Capture the cell that displays the provided text and extract its (x, y) central coordinate. 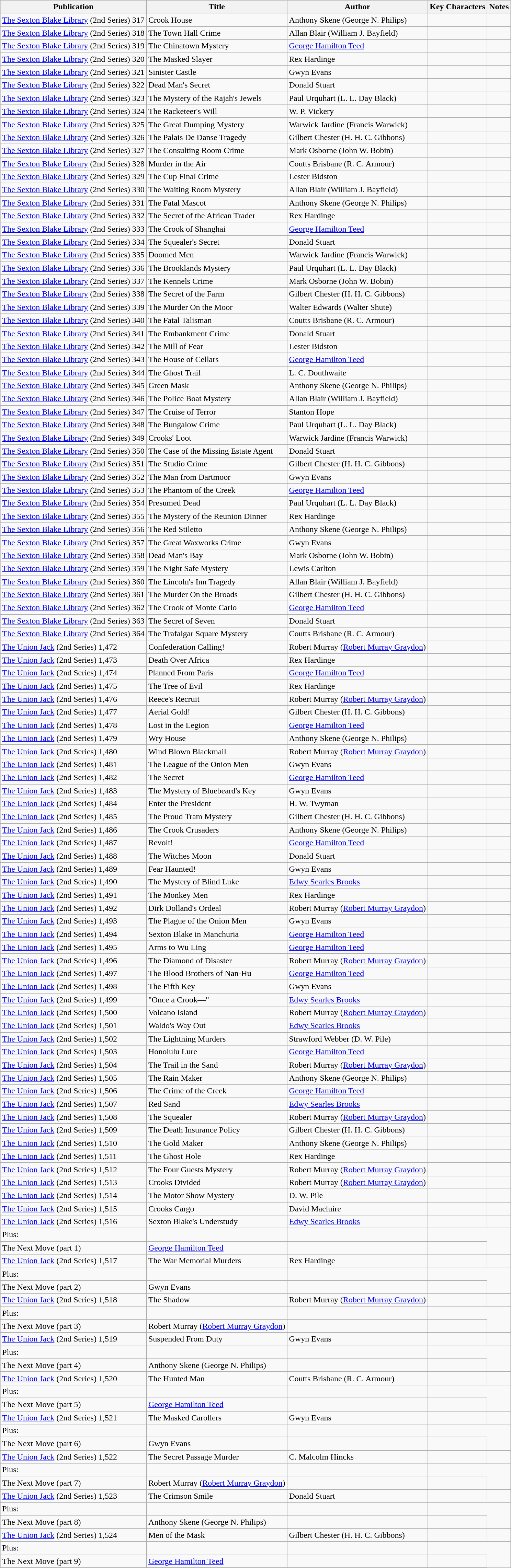
The Squealer's Secret (217, 242)
The Death Insurance Policy (217, 1130)
The House of Cellars (217, 359)
The Murder On the Moor (217, 307)
The Next Move (part 3) (73, 1326)
The Rain Maker (217, 1078)
The Sexton Blake Library (2nd Series) 331 (73, 203)
The Sexton Blake Library (2nd Series) 360 (73, 582)
The Union Jack (2nd Series) 1,516 (73, 1222)
The Sexton Blake Library (2nd Series) 337 (73, 281)
The Sexton Blake Library (2nd Series) 357 (73, 542)
Title (217, 7)
The Embankment Crime (217, 333)
The Next Move (part 5) (73, 1404)
The Waiting Room Mystery (217, 190)
Key Characters (457, 7)
H. W. Twyman (357, 804)
D. W. Pile (357, 1195)
Dead Man's Secret (217, 85)
Author (357, 7)
The Sexton Blake Library (2nd Series) 361 (73, 595)
The Sexton Blake Library (2nd Series) 330 (73, 190)
The Sexton Blake Library (2nd Series) 350 (73, 451)
The Lightning Murders (217, 1039)
The Next Move (part 4) (73, 1365)
L. C. Douthwaite (357, 372)
The Union Jack (2nd Series) 1,491 (73, 895)
The Secret of the African Trader (217, 216)
The Union Jack (2nd Series) 1,488 (73, 856)
The Union Jack (2nd Series) 1,472 (73, 647)
The Union Jack (2nd Series) 1,480 (73, 751)
The Union Jack (2nd Series) 1,490 (73, 882)
The Next Move (part 8) (73, 1522)
The Diamond of Disaster (217, 960)
Arms to Wu Ling (217, 947)
The Case of the Missing Estate Agent (217, 451)
The Sexton Blake Library (2nd Series) 353 (73, 490)
Strawford Webber (D. W. Pile) (357, 1039)
Reece's Recruit (217, 699)
The Union Jack (2nd Series) 1,507 (73, 1104)
The Four Guests Mystery (217, 1169)
Aerial Gold! (217, 712)
Doomed Men (217, 255)
The Union Jack (2nd Series) 1,509 (73, 1130)
Crook House (217, 20)
The Union Jack (2nd Series) 1,517 (73, 1261)
The Mystery of the Rajah's Jewels (217, 98)
The Union Jack (2nd Series) 1,524 (73, 1535)
The War Memorial Murders (217, 1261)
The Sexton Blake Library (2nd Series) 359 (73, 568)
The Union Jack (2nd Series) 1,493 (73, 921)
The Union Jack (2nd Series) 1,478 (73, 725)
The Sexton Blake Library (2nd Series) 346 (73, 399)
The Shadow (217, 1300)
The Fatal Mascot (217, 203)
Presumed Dead (217, 503)
Crooks Divided (217, 1182)
The Union Jack (2nd Series) 1,500 (73, 1013)
The Union Jack (2nd Series) 1,504 (73, 1065)
The Chinatown Mystery (217, 46)
The Trail in the Sand (217, 1065)
The Union Jack (2nd Series) 1,503 (73, 1052)
The Sexton Blake Library (2nd Series) 320 (73, 59)
The Monkey Men (217, 895)
The Next Move (part 6) (73, 1444)
Sexton Blake's Understudy (217, 1222)
The Sexton Blake Library (2nd Series) 348 (73, 425)
The Blood Brothers of Nan-Hu (217, 973)
The Union Jack (2nd Series) 1,489 (73, 869)
Death Over Africa (217, 660)
The Sexton Blake Library (2nd Series) 327 (73, 150)
Wind Blown Blackmail (217, 751)
The Union Jack (2nd Series) 1,496 (73, 960)
The Union Jack (2nd Series) 1,519 (73, 1339)
The Union Jack (2nd Series) 1,518 (73, 1300)
The Hunted Man (217, 1378)
Notes (499, 7)
Volcano Island (217, 1013)
The Studio Crime (217, 464)
Green Mask (217, 386)
The Union Jack (2nd Series) 1,501 (73, 1026)
The Crook of Monte Carlo (217, 608)
The Man from Dartmoor (217, 477)
The Union Jack (2nd Series) 1,510 (73, 1143)
The Brooklands Mystery (217, 268)
The Union Jack (2nd Series) 1,502 (73, 1039)
The Masked Slayer (217, 59)
The Proud Tram Mystery (217, 817)
The Sexton Blake Library (2nd Series) 322 (73, 85)
The Union Jack (2nd Series) 1,497 (73, 973)
The Cruise of Terror (217, 412)
The Great Dumping Mystery (217, 124)
The Sexton Blake Library (2nd Series) 332 (73, 216)
The Ghost Hole (217, 1156)
The Sexton Blake Library (2nd Series) 336 (73, 268)
The Union Jack (2nd Series) 1,514 (73, 1195)
The Sexton Blake Library (2nd Series) 344 (73, 372)
The Racketeer's Will (217, 111)
The Secret Passage Murder (217, 1457)
Fear Haunted! (217, 869)
The Masked Carollers (217, 1418)
Sexton Blake in Manchuria (217, 934)
The Sexton Blake Library (2nd Series) 362 (73, 608)
The Sexton Blake Library (2nd Series) 340 (73, 320)
The Sexton Blake Library (2nd Series) 326 (73, 137)
The Sexton Blake Library (2nd Series) 338 (73, 294)
The Squealer (217, 1117)
W. P. Vickery (357, 111)
The Sexton Blake Library (2nd Series) 318 (73, 33)
The Sexton Blake Library (2nd Series) 335 (73, 255)
The Next Move (part 1) (73, 1248)
The Red Stiletto (217, 529)
The Sexton Blake Library (2nd Series) 334 (73, 242)
The Union Jack (2nd Series) 1,473 (73, 660)
Revolt! (217, 843)
The Union Jack (2nd Series) 1,474 (73, 673)
The Plague of the Onion Men (217, 921)
The League of the Onion Men (217, 764)
The Union Jack (2nd Series) 1,479 (73, 738)
David Macluire (357, 1208)
The Sexton Blake Library (2nd Series) 349 (73, 438)
The Kennels Crime (217, 281)
The Consulting Room Crime (217, 150)
The Union Jack (2nd Series) 1,498 (73, 986)
The Sexton Blake Library (2nd Series) 328 (73, 164)
The Sexton Blake Library (2nd Series) 363 (73, 621)
The Sexton Blake Library (2nd Series) 347 (73, 412)
The Fifth Key (217, 986)
The Union Jack (2nd Series) 1,486 (73, 830)
The Union Jack (2nd Series) 1,513 (73, 1182)
The Phantom of the Creek (217, 490)
The Union Jack (2nd Series) 1,511 (73, 1156)
The Sexton Blake Library (2nd Series) 329 (73, 177)
The Union Jack (2nd Series) 1,512 (73, 1169)
The Crook Crusaders (217, 830)
C. Malcolm Hincks (357, 1457)
The Union Jack (2nd Series) 1,492 (73, 908)
The Crimson Smile (217, 1496)
The Crook of Shanghai (217, 229)
Honolulu Lure (217, 1052)
The Fatal Talisman (217, 320)
The Sexton Blake Library (2nd Series) 325 (73, 124)
Confederation Calling! (217, 647)
The Mystery of Blind Luke (217, 882)
The Cup Final Crime (217, 177)
The Sexton Blake Library (2nd Series) 356 (73, 529)
The Lincoln's Inn Tragedy (217, 582)
The Union Jack (2nd Series) 1,522 (73, 1457)
The Union Jack (2nd Series) 1,495 (73, 947)
The Secret of the Farm (217, 294)
The Gold Maker (217, 1143)
Dirk Dolland's Ordeal (217, 908)
Waldo's Way Out (217, 1026)
The Sexton Blake Library (2nd Series) 324 (73, 111)
Walter Edwards (Walter Shute) (357, 307)
The Sexton Blake Library (2nd Series) 317 (73, 20)
The Secret (217, 777)
Planned From Paris (217, 673)
Murder in the Air (217, 164)
Suspended From Duty (217, 1339)
The Crime of the Creek (217, 1091)
The Sexton Blake Library (2nd Series) 358 (73, 555)
Lewis Carlton (357, 568)
The Night Safe Mystery (217, 568)
The Union Jack (2nd Series) 1,515 (73, 1208)
The Mystery of Bluebeard's Key (217, 790)
The Union Jack (2nd Series) 1,482 (73, 777)
The Sexton Blake Library (2nd Series) 364 (73, 634)
"Once a Crook—" (217, 1000)
Crooks Cargo (217, 1208)
The Union Jack (2nd Series) 1,499 (73, 1000)
The Ghost Trail (217, 372)
The Witches Moon (217, 856)
The Police Boat Mystery (217, 399)
The Great Waxworks Crime (217, 542)
Lost in the Legion (217, 725)
The Sexton Blake Library (2nd Series) 321 (73, 72)
The Union Jack (2nd Series) 1,475 (73, 686)
The Union Jack (2nd Series) 1,476 (73, 699)
Stanton Hope (357, 412)
The Union Jack (2nd Series) 1,523 (73, 1496)
Enter the President (217, 804)
The Next Move (part 7) (73, 1483)
The Sexton Blake Library (2nd Series) 341 (73, 333)
Wry House (217, 738)
The Union Jack (2nd Series) 1,484 (73, 804)
The Sexton Blake Library (2nd Series) 354 (73, 503)
The Union Jack (2nd Series) 1,487 (73, 843)
The Mystery of the Reunion Dinner (217, 516)
The Bungalow Crime (217, 425)
The Union Jack (2nd Series) 1,483 (73, 790)
The Sexton Blake Library (2nd Series) 342 (73, 346)
The Union Jack (2nd Series) 1,521 (73, 1418)
The Tree of Evil (217, 686)
Red Sand (217, 1104)
The Union Jack (2nd Series) 1,477 (73, 712)
The Union Jack (2nd Series) 1,506 (73, 1091)
Dead Man's Bay (217, 555)
The Sexton Blake Library (2nd Series) 319 (73, 46)
The Next Move (part 2) (73, 1287)
The Union Jack (2nd Series) 1,505 (73, 1078)
The Union Jack (2nd Series) 1,520 (73, 1378)
The Union Jack (2nd Series) 1,494 (73, 934)
The Sexton Blake Library (2nd Series) 333 (73, 229)
Men of the Mask (217, 1535)
The Mill of Fear (217, 346)
The Sexton Blake Library (2nd Series) 352 (73, 477)
The Town Hall Crime (217, 33)
The Secret of Seven (217, 621)
The Sexton Blake Library (2nd Series) 323 (73, 98)
The Motor Show Mystery (217, 1195)
The Trafalgar Square Mystery (217, 634)
Sinister Castle (217, 72)
Publication (73, 7)
The Sexton Blake Library (2nd Series) 355 (73, 516)
The Union Jack (2nd Series) 1,481 (73, 764)
The Next Move (part 9) (73, 1561)
The Union Jack (2nd Series) 1,485 (73, 817)
Crooks' Loot (217, 438)
The Sexton Blake Library (2nd Series) 345 (73, 386)
The Sexton Blake Library (2nd Series) 351 (73, 464)
The Murder On the Broads (217, 595)
The Sexton Blake Library (2nd Series) 343 (73, 359)
The Sexton Blake Library (2nd Series) 339 (73, 307)
The Palais De Danse Tragedy (217, 137)
The Union Jack (2nd Series) 1,508 (73, 1117)
